Return (X, Y) of the center of cell containing provided text 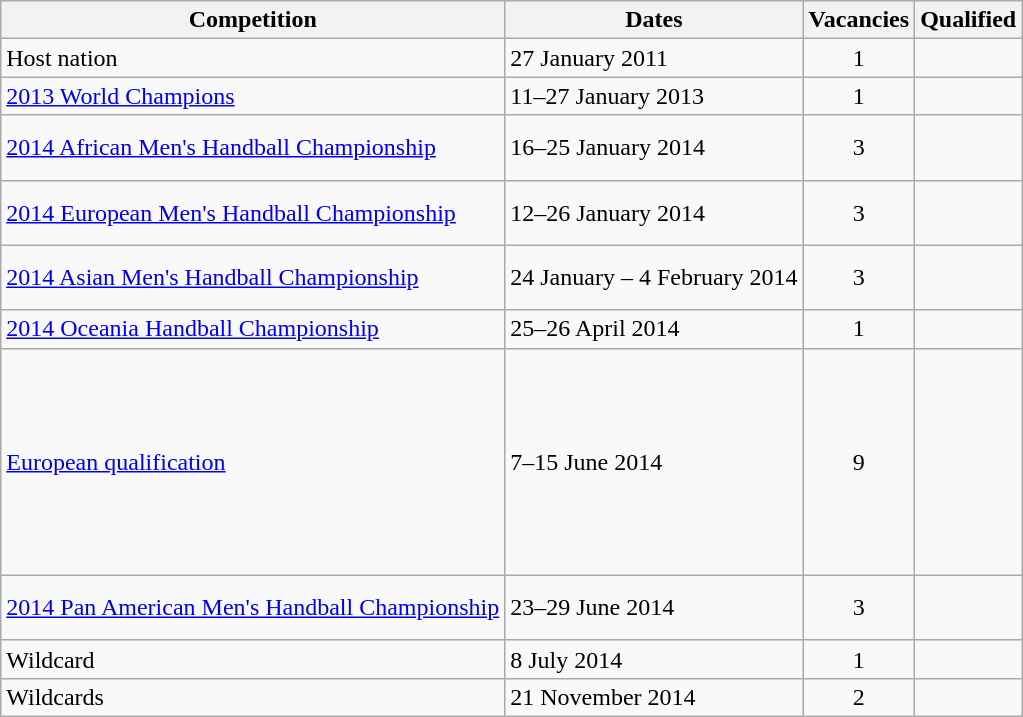
Wildcards (253, 697)
Qualified (968, 20)
2 (859, 697)
Dates (654, 20)
Host nation (253, 58)
Wildcard (253, 659)
12–26 January 2014 (654, 212)
8 July 2014 (654, 659)
23–29 June 2014 (654, 608)
European qualification (253, 462)
2014 Pan American Men's Handball Championship (253, 608)
9 (859, 462)
27 January 2011 (654, 58)
21 November 2014 (654, 697)
16–25 January 2014 (654, 148)
25–26 April 2014 (654, 329)
Vacancies (859, 20)
11–27 January 2013 (654, 96)
2014 Oceania Handball Championship (253, 329)
7–15 June 2014 (654, 462)
Competition (253, 20)
24 January – 4 February 2014 (654, 278)
2014 European Men's Handball Championship (253, 212)
2014 African Men's Handball Championship (253, 148)
2013 World Champions (253, 96)
2014 Asian Men's Handball Championship (253, 278)
